Locate the cell with the specified text and output its [x, y] center coordinate. 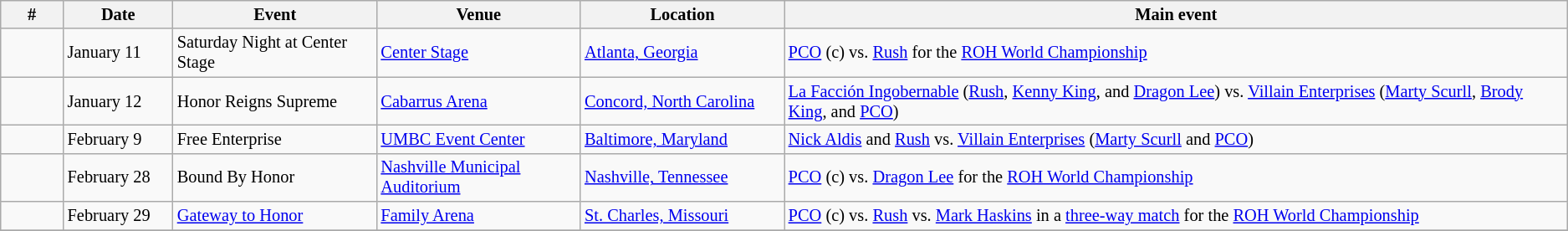
Gateway to Honor [275, 216]
February 29 [119, 216]
PCO (c) vs. Rush for the ROH World Championship [1176, 53]
February 28 [119, 177]
Date [119, 14]
St. Charles, Missouri [682, 216]
Nick Aldis and Rush vs. Villain Enterprises (Marty Scurll and PCO) [1176, 139]
Nashville Municipal Auditorium [479, 177]
Event [275, 14]
# [32, 14]
January 12 [119, 101]
Center Stage [479, 53]
Nashville, Tennessee [682, 177]
PCO (c) vs. Dragon Lee for the ROH World Championship [1176, 177]
Honor Reigns Supreme [275, 101]
Baltimore, Maryland [682, 139]
January 11 [119, 53]
PCO (c) vs. Rush vs. Mark Haskins in a three-way match for the ROH World Championship [1176, 216]
Concord, North Carolina [682, 101]
UMBC Event Center [479, 139]
Family Arena [479, 216]
Saturday Night at Center Stage [275, 53]
Bound By Honor [275, 177]
Atlanta, Georgia [682, 53]
Main event [1176, 14]
Free Enterprise [275, 139]
Venue [479, 14]
February 9 [119, 139]
Location [682, 14]
La Facción Ingobernable (Rush, Kenny King, and Dragon Lee) vs. Villain Enterprises (Marty Scurll, Brody King, and PCO) [1176, 101]
Cabarrus Arena [479, 101]
